Extract the (X, Y) coordinate from the center of the cell holding the provided text.  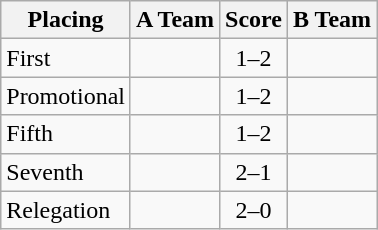
B Team (332, 20)
Score (254, 20)
Seventh (66, 172)
2–1 (254, 172)
2–0 (254, 210)
Promotional (66, 96)
A Team (174, 20)
First (66, 58)
Fifth (66, 134)
Placing (66, 20)
Relegation (66, 210)
